Pinpoint the cell where the given text exists, returning its [x, y] midpoint coordinate. 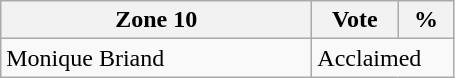
Monique Briand [156, 58]
Zone 10 [156, 20]
% [426, 20]
Acclaimed [383, 58]
Vote [355, 20]
